Provide the [x, y] coordinate of the cell's center where the given text is located.  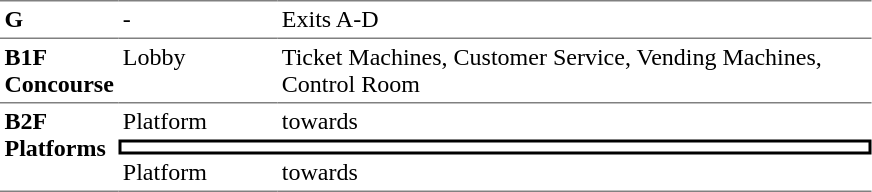
- [198, 19]
Exits A-D [574, 19]
G [59, 19]
Lobby [198, 71]
B2FPlatforms [59, 148]
Ticket Machines, Customer Service, Vending Machines, Control Room [574, 71]
B1FConcourse [59, 71]
